Detect which cell encompasses the target text, then output its [x, y] center coordinate. 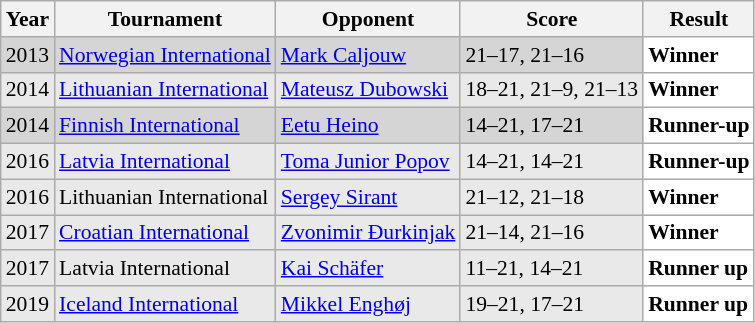
Sergey Sirant [368, 197]
Zvonimir Đurkinjak [368, 233]
19–21, 17–21 [552, 304]
Finnish International [165, 126]
Mikkel Enghøj [368, 304]
14–21, 17–21 [552, 126]
Year [28, 19]
21–12, 21–18 [552, 197]
21–17, 21–16 [552, 55]
Opponent [368, 19]
Tournament [165, 19]
14–21, 14–21 [552, 162]
Result [698, 19]
2019 [28, 304]
Iceland International [165, 304]
Score [552, 19]
18–21, 21–9, 21–13 [552, 90]
2013 [28, 55]
Eetu Heino [368, 126]
11–21, 14–21 [552, 269]
Croatian International [165, 233]
Mark Caljouw [368, 55]
21–14, 21–16 [552, 233]
Norwegian International [165, 55]
Mateusz Dubowski [368, 90]
Toma Junior Popov [368, 162]
Kai Schäfer [368, 269]
